Find where the given text appears and provide that cell's center as (x, y) coordinate. 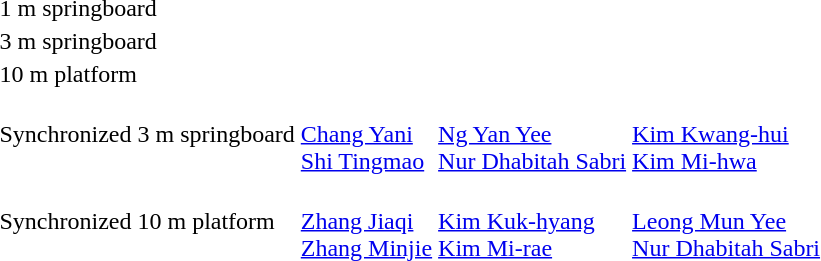
Chang YaniShi Tingmao (366, 134)
Ng Yan YeeNur Dhabitah Sabri (532, 134)
